For the text-containing cell, return its midpoint in (X, Y) coordinate format. 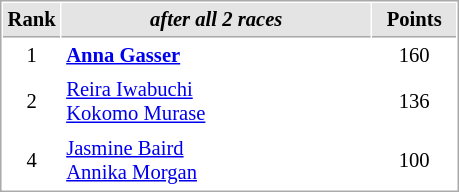
2 (32, 102)
Anna Gasser (216, 56)
136 (414, 102)
100 (414, 160)
Reira Iwabuchi Kokomo Murase (216, 102)
4 (32, 160)
Points (414, 20)
Rank (32, 20)
Jasmine Baird Annika Morgan (216, 160)
after all 2 races (216, 20)
160 (414, 56)
1 (32, 56)
